Provide the [X, Y] coordinate of the cell's center where the given text is located.  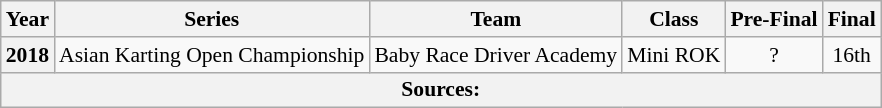
Final [852, 19]
16th [852, 55]
2018 [28, 55]
Team [496, 19]
Mini ROK [674, 55]
Class [674, 19]
Year [28, 19]
Asian Karting Open Championship [212, 55]
Sources: [441, 90]
Pre-Final [774, 19]
Baby Race Driver Academy [496, 55]
? [774, 55]
Series [212, 19]
